Pinpoint the cell where the given text exists, returning its (x, y) midpoint coordinate. 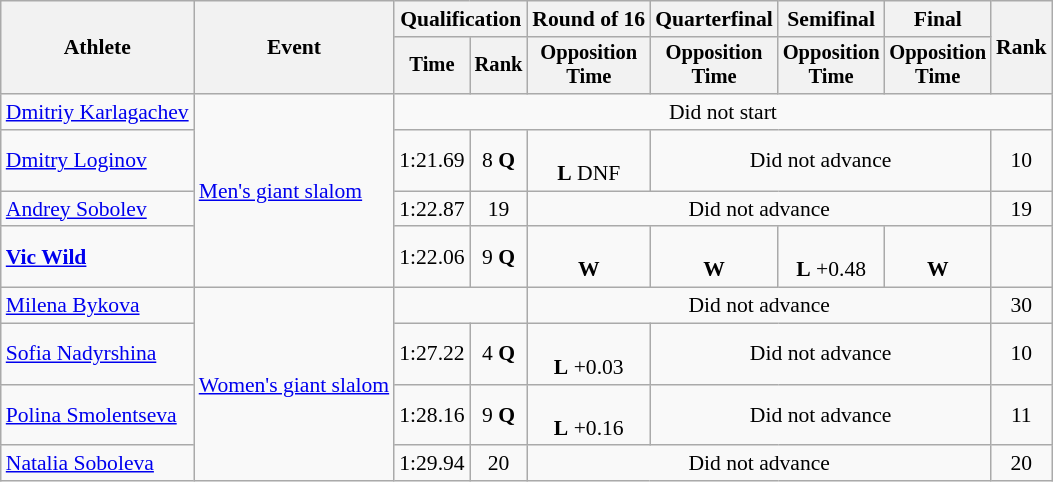
Event (294, 48)
Men's giant slalom (294, 191)
1:29.94 (432, 464)
L +0.16 (588, 416)
Natalia Soboleva (98, 464)
1:28.16 (432, 416)
8 Q (499, 160)
1:22.87 (432, 209)
1:21.69 (432, 160)
Semifinal (832, 19)
L DNF (588, 160)
11 (1022, 416)
Quarterfinal (714, 19)
Women's giant slalom (294, 385)
1:27.22 (432, 354)
Round of 16 (588, 19)
Polina Smolentseva (98, 416)
Athlete (98, 48)
Milena Bykova (98, 306)
L +0.03 (588, 354)
Time (432, 66)
1:22.06 (432, 258)
Final (938, 19)
Sofia Nadyrshina (98, 354)
Dmitry Loginov (98, 160)
Vic Wild (98, 258)
4 Q (499, 354)
Did not start (722, 112)
30 (1022, 306)
Dmitriy Karlagachev (98, 112)
Andrey Sobolev (98, 209)
L +0.48 (832, 258)
Qualification (460, 19)
